Search for the cell housing the specified text and yield its (x, y) center coordinate. 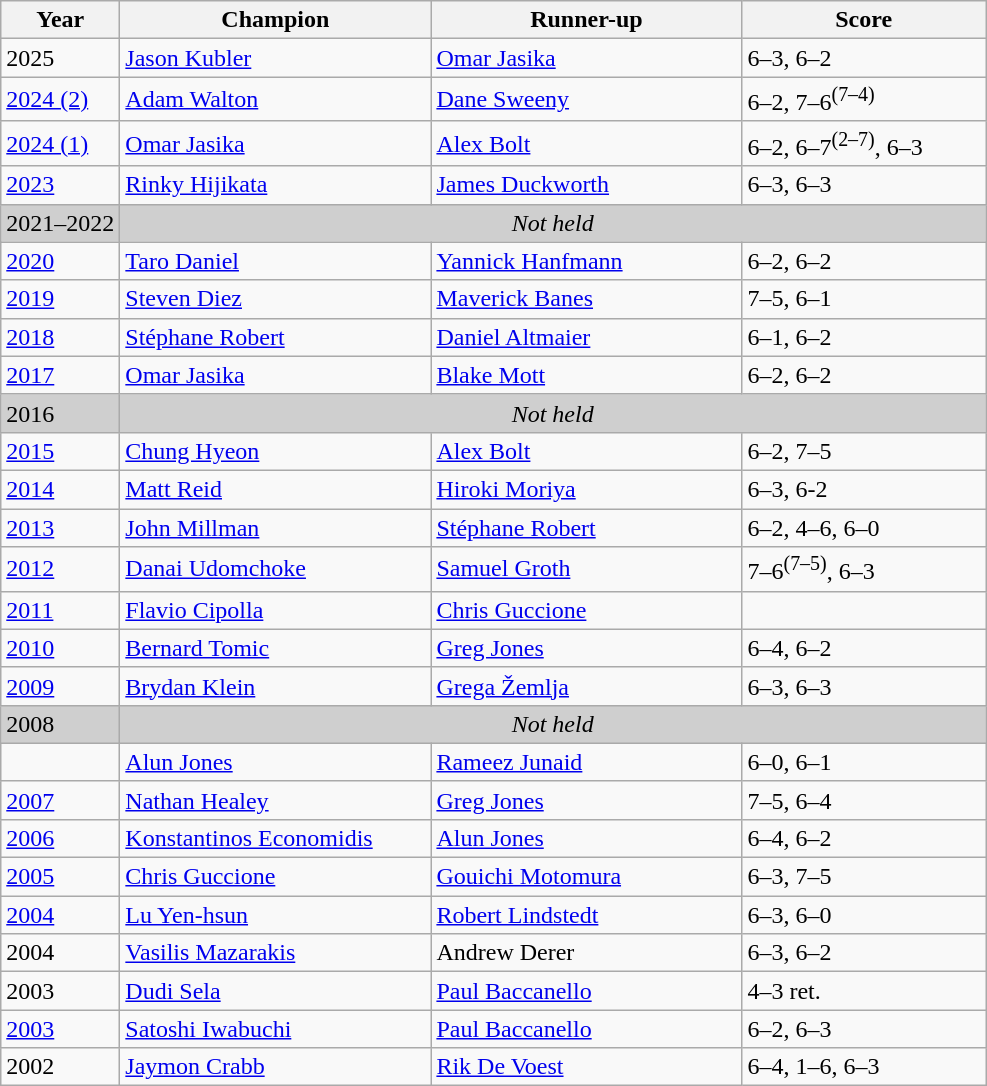
John Millman (276, 528)
Steven Diez (276, 299)
2017 (60, 375)
2005 (60, 877)
Maverick Banes (586, 299)
6–1, 6–2 (864, 337)
6–4, 1–6, 6–3 (864, 1067)
Dudi Sela (276, 991)
Flavio Cipolla (276, 610)
2008 (60, 724)
2002 (60, 1067)
2021–2022 (60, 223)
Brydan Klein (276, 686)
2023 (60, 185)
2015 (60, 451)
6–2, 7–6(7–4) (864, 100)
Nathan Healey (276, 800)
Vasilis Mazarakis (276, 953)
Dane Sweeny (586, 100)
6–0, 6–1 (864, 762)
2025 (60, 58)
2012 (60, 570)
2019 (60, 299)
2024 (2) (60, 100)
2007 (60, 800)
Satoshi Iwabuchi (276, 1029)
Rameez Junaid (586, 762)
Konstantinos Economidis (276, 839)
6–3, 7–5 (864, 877)
6–2, 7–5 (864, 451)
6–2, 6–3 (864, 1029)
Rik De Voest (586, 1067)
James Duckworth (586, 185)
2006 (60, 839)
Rinky Hijikata (276, 185)
2014 (60, 489)
Gouichi Motomura (586, 877)
2013 (60, 528)
Runner-up (586, 20)
Yannick Hanfmann (586, 261)
Jason Kubler (276, 58)
Year (60, 20)
2009 (60, 686)
Blake Mott (586, 375)
2016 (60, 413)
7–5, 6–4 (864, 800)
2024 (1) (60, 144)
Taro Daniel (276, 261)
Danai Udomchoke (276, 570)
Samuel Groth (586, 570)
Grega Žemlja (586, 686)
Jaymon Crabb (276, 1067)
Daniel Altmaier (586, 337)
Champion (276, 20)
2020 (60, 261)
Lu Yen-hsun (276, 915)
Robert Lindstedt (586, 915)
Matt Reid (276, 489)
2011 (60, 610)
Andrew Derer (586, 953)
Chung Hyeon (276, 451)
4–3 ret. (864, 991)
6–3, 6–0 (864, 915)
Adam Walton (276, 100)
6–2, 4–6, 6–0 (864, 528)
7–6(7–5), 6–3 (864, 570)
2010 (60, 648)
6–2, 6–7(2–7), 6–3 (864, 144)
7–5, 6–1 (864, 299)
6–3, 6-2 (864, 489)
Score (864, 20)
Hiroki Moriya (586, 489)
Bernard Tomic (276, 648)
2018 (60, 337)
